Extract the [X, Y] coordinate from the center of the cell holding the provided text.  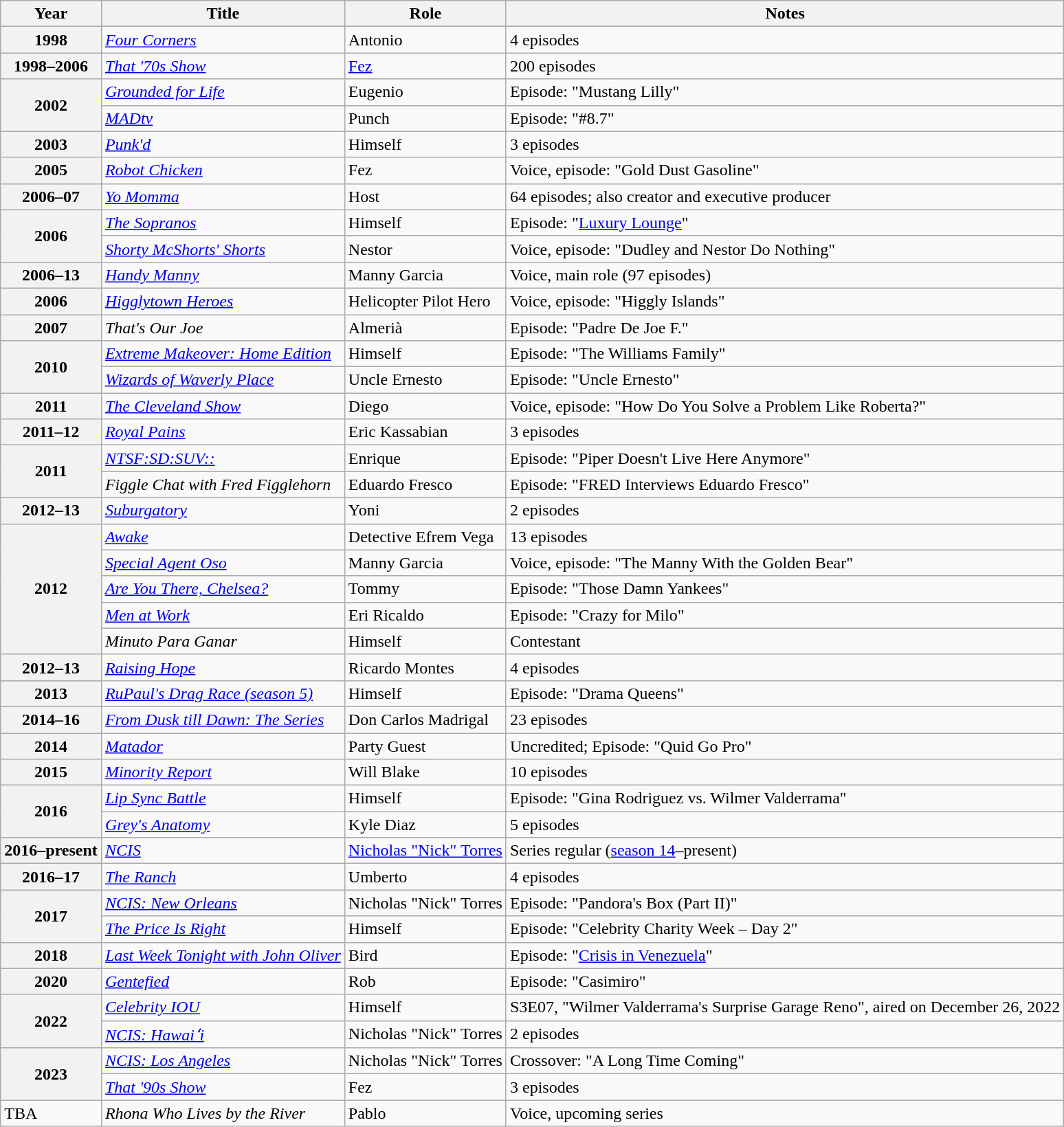
Grounded for Life [223, 92]
Role [425, 14]
Antonio [425, 40]
Punk'd [223, 144]
That '70s Show [223, 66]
Episode: "Casimiro" [785, 981]
The Cleveland Show [223, 406]
Series regular (season 14–present) [785, 851]
The Price Is Right [223, 929]
Host [425, 197]
Diego [425, 406]
23 episodes [785, 719]
2014 [51, 746]
Pablo [425, 1113]
2020 [51, 981]
Celebrity IOU [223, 1007]
Voice, episode: "How Do You Solve a Problem Like Roberta?" [785, 406]
Voice, episode: "Gold Dust Gasoline" [785, 170]
Eugenio [425, 92]
The Ranch [223, 877]
Episode: "Crazy for Milo" [785, 615]
Episode: "FRED Interviews Eduardo Fresco" [785, 484]
200 episodes [785, 66]
Shorty McShorts' Shorts [223, 249]
Episode: "Luxury Lounge" [785, 223]
2013 [51, 693]
Voice, episode: "Higgly Islands" [785, 301]
Voice, episode: "The Manny With the Golden Bear" [785, 563]
Episode: "Drama Queens" [785, 693]
Year [51, 14]
Extreme Makeover: Home Edition [223, 354]
2003 [51, 144]
Episode: "Padre De Joe F." [785, 328]
RuPaul's Drag Race (season 5) [223, 693]
64 episodes; also creator and executive producer [785, 197]
Wizards of Waverly Place [223, 380]
Party Guest [425, 746]
2016–present [51, 851]
Eri Ricaldo [425, 615]
Nestor [425, 249]
Handy Manny [223, 275]
Episode: "Celebrity Charity Week – Day 2" [785, 929]
1998–2006 [51, 66]
TBA [51, 1113]
Bird [425, 955]
Helicopter Pilot Hero [425, 301]
Raising Hope [223, 667]
10 episodes [785, 772]
Eduardo Fresco [425, 484]
2010 [51, 367]
Suburgatory [223, 511]
Men at Work [223, 615]
Minuto Para Ganar [223, 641]
Robot Chicken [223, 170]
Matador [223, 746]
Crossover: "A Long Time Coming" [785, 1061]
Episode: "The Williams Family" [785, 354]
Voice, episode: "Dudley and Nestor Do Nothing" [785, 249]
Royal Pains [223, 432]
NCIS [223, 851]
2016 [51, 812]
Almerià [425, 328]
From Dusk till Dawn: The Series [223, 719]
The Sopranos [223, 223]
Title [223, 14]
2016–17 [51, 877]
Episode: "Gina Rodriguez vs. Wilmer Valderrama" [785, 799]
2011–12 [51, 432]
Are You There, Chelsea? [223, 589]
Detective Efrem Vega [425, 537]
Lip Sync Battle [223, 799]
2022 [51, 1021]
Episode: "Pandora's Box (Part II)" [785, 903]
Four Corners [223, 40]
Eric Kassabian [425, 432]
Will Blake [425, 772]
S3E07, "Wilmer Valderrama's Surprise Garage Reno", aired on December 26, 2022 [785, 1007]
2006–13 [51, 275]
Higglytown Heroes [223, 301]
Special Agent Oso [223, 563]
NCIS: New Orleans [223, 903]
2007 [51, 328]
That '90s Show [223, 1087]
Grey's Anatomy [223, 825]
Punch [425, 118]
Figgle Chat with Fred Figglehorn [223, 484]
Minority Report [223, 772]
Episode: "Piper Doesn't Live Here Anymore" [785, 458]
Episode: "#8.7" [785, 118]
1998 [51, 40]
2014–16 [51, 719]
2012 [51, 589]
Umberto [425, 877]
2005 [51, 170]
Voice, main role (97 episodes) [785, 275]
Ricardo Montes [425, 667]
2002 [51, 105]
Yo Momma [223, 197]
2017 [51, 916]
Episode: "Mustang Lilly" [785, 92]
Episode: "Those Damn Yankees" [785, 589]
Don Carlos Madrigal [425, 719]
Episode: "Crisis in Venezuela" [785, 955]
2023 [51, 1074]
Last Week Tonight with John Oliver [223, 955]
Gentefied [223, 981]
That's Our Joe [223, 328]
NTSF:SD:SUV:: [223, 458]
Episode: "Uncle Ernesto" [785, 380]
Contestant [785, 641]
Uncle Ernesto [425, 380]
Rhona Who Lives by the River [223, 1113]
2006–07 [51, 197]
MADtv [223, 118]
Awake [223, 537]
Uncredited; Episode: "Quid Go Pro" [785, 746]
2015 [51, 772]
Enrique [425, 458]
Voice, upcoming series [785, 1113]
Notes [785, 14]
Yoni [425, 511]
Tommy [425, 589]
Rob [425, 981]
5 episodes [785, 825]
Kyle Diaz [425, 825]
NCIS: Hawaiʻi [223, 1034]
13 episodes [785, 537]
NCIS: Los Angeles [223, 1061]
2018 [51, 955]
